For the text-containing cell, return its midpoint in (x, y) coordinate format. 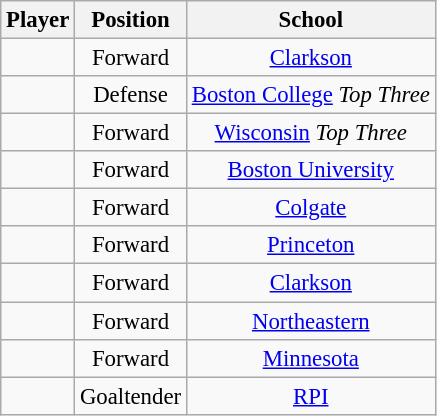
Boston College Top Three (310, 95)
Position (131, 20)
Northeastern (310, 321)
Player (38, 20)
Wisconsin Top Three (310, 133)
Colgate (310, 208)
Minnesota (310, 358)
Goaltender (131, 396)
RPI (310, 396)
Princeton (310, 245)
Defense (131, 95)
School (310, 20)
Boston University (310, 170)
